From the cell containing the given text, extract its center point as [X, Y] coordinate. 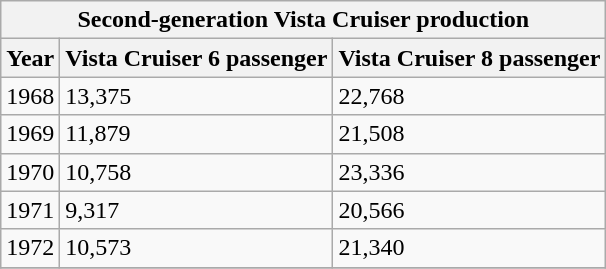
23,336 [470, 172]
1968 [30, 96]
Vista Cruiser 6 passenger [196, 58]
1972 [30, 248]
20,566 [470, 210]
22,768 [470, 96]
1969 [30, 134]
Second-generation Vista Cruiser production [304, 20]
9,317 [196, 210]
21,508 [470, 134]
10,573 [196, 248]
Year [30, 58]
11,879 [196, 134]
13,375 [196, 96]
1970 [30, 172]
Vista Cruiser 8 passenger [470, 58]
1971 [30, 210]
21,340 [470, 248]
10,758 [196, 172]
